Return the (X, Y) coordinate for the center point of the cell that contains the specified text.  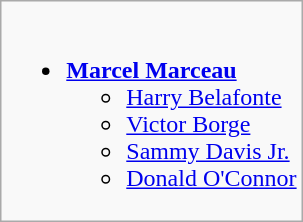
Marcel Marceau Harry BelafonteVictor BorgeSammy Davis Jr.Donald O'Connor (152, 112)
